Return the (X, Y) coordinate for the center point of the cell that contains the specified text.  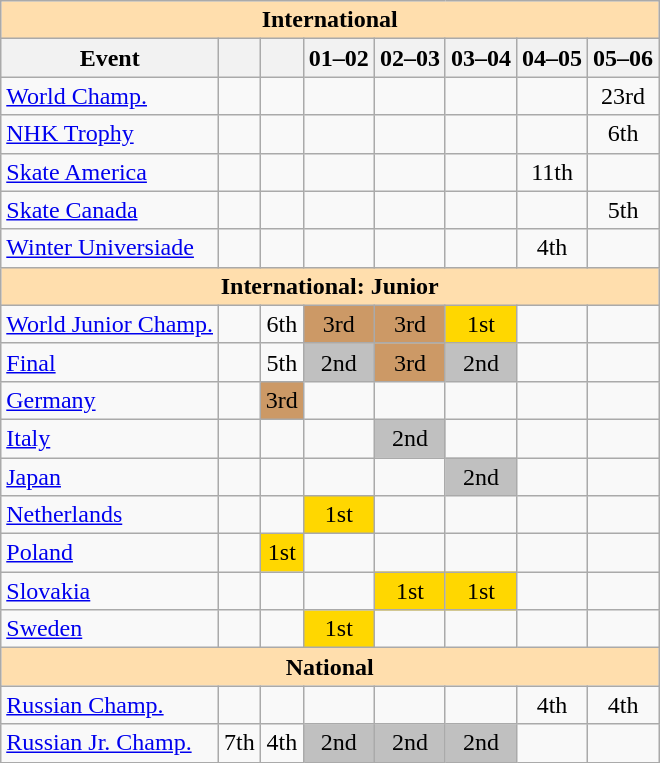
International: Junior (330, 286)
World Junior Champ. (110, 324)
Skate Canada (110, 210)
Germany (110, 400)
11th (552, 172)
04–05 (552, 58)
Skate America (110, 172)
Netherlands (110, 515)
NHK Trophy (110, 134)
01–02 (338, 58)
Final (110, 362)
7th (240, 743)
23rd (624, 96)
Italy (110, 438)
02–03 (410, 58)
International (330, 20)
Sweden (110, 629)
Event (110, 58)
03–04 (480, 58)
World Champ. (110, 96)
05–06 (624, 58)
Winter Universiade (110, 248)
Poland (110, 553)
Russian Jr. Champ. (110, 743)
Japan (110, 477)
Russian Champ. (110, 705)
National (330, 667)
Slovakia (110, 591)
